Search for the cell housing the specified text and yield its [x, y] center coordinate. 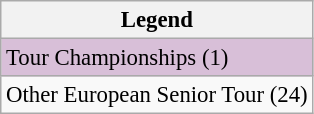
Legend [157, 20]
Other European Senior Tour (24) [157, 95]
Tour Championships (1) [157, 58]
